From the cell containing the given text, extract its center point as (X, Y) coordinate. 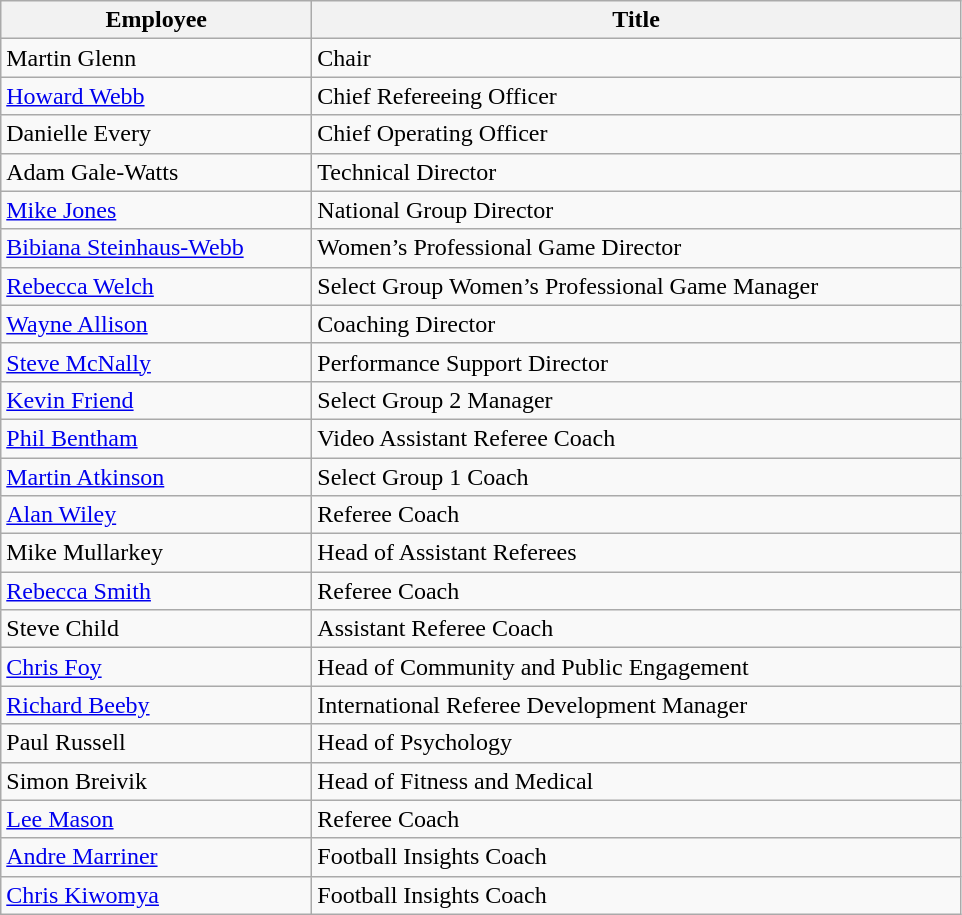
Head of Psychology (636, 743)
Kevin Friend (156, 400)
Chief Refereeing Officer (636, 96)
International Referee Development Manager (636, 705)
Paul Russell (156, 743)
Chair (636, 58)
Alan Wiley (156, 515)
Mike Mullarkey (156, 553)
Danielle Every (156, 134)
Martin Glenn (156, 58)
Rebecca Smith (156, 591)
Women’s Professional Game Director (636, 248)
Martin Atkinson (156, 477)
Phil Bentham (156, 438)
Howard Webb (156, 96)
Title (636, 20)
Select Group 1 Coach (636, 477)
Performance Support Director (636, 362)
Lee Mason (156, 819)
Assistant Referee Coach (636, 629)
Bibiana Steinhaus-Webb (156, 248)
Chief Operating Officer (636, 134)
Video Assistant Referee Coach (636, 438)
Mike Jones (156, 210)
Technical Director (636, 172)
Steve Child (156, 629)
Head of Fitness and Medical (636, 781)
Select Group Women’s Professional Game Manager (636, 286)
Adam Gale-Watts (156, 172)
Chris Foy (156, 667)
Andre Marriner (156, 857)
Head of Community and Public Engagement (636, 667)
Employee (156, 20)
Simon Breivik (156, 781)
Richard Beeby (156, 705)
Rebecca Welch (156, 286)
Head of Assistant Referees (636, 553)
Wayne Allison (156, 324)
National Group Director (636, 210)
Select Group 2 Manager (636, 400)
Coaching Director (636, 324)
Chris Kiwomya (156, 895)
Steve McNally (156, 362)
